Pinpoint the cell where the given text exists, returning its [x, y] midpoint coordinate. 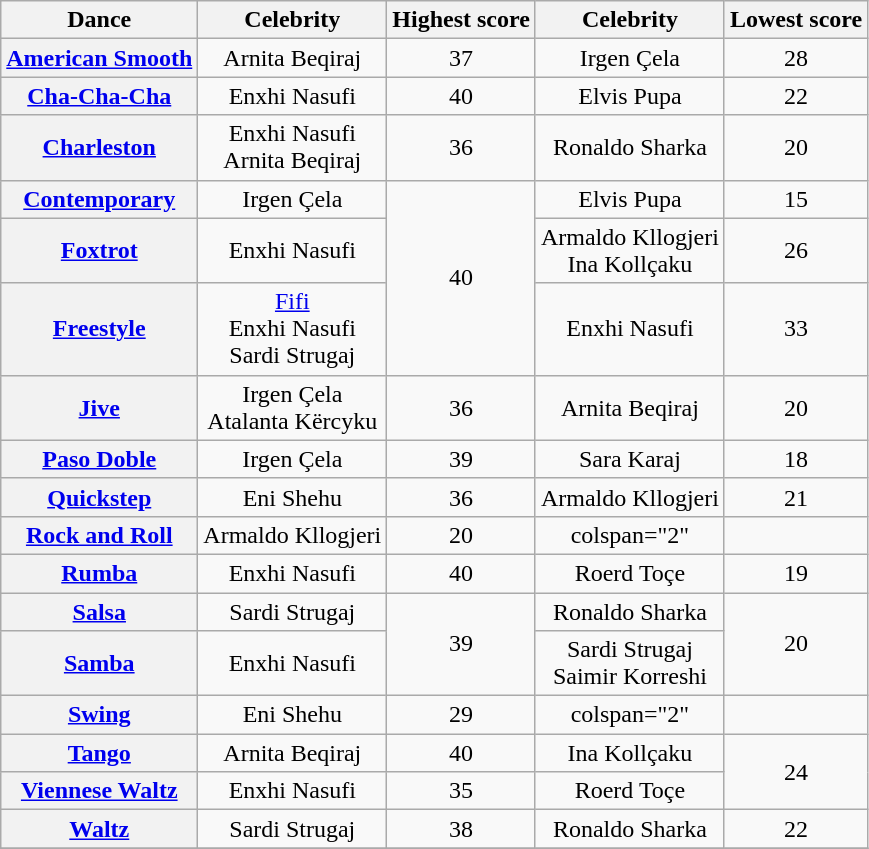
28 [796, 58]
FifiEnxhi NasufiSardi Strugaj [292, 329]
Tango [100, 753]
Paso Doble [100, 459]
Lowest score [796, 20]
19 [796, 573]
Enxhi NasufiArnita Beqiraj [292, 148]
Quickstep [100, 497]
Highest score [462, 20]
Sardi StrugajSaimir Korreshi [630, 664]
38 [462, 829]
Irgen ÇelaAtalanta Kërcyku [292, 408]
33 [796, 329]
Salsa [100, 611]
Dance [100, 20]
Rumba [100, 573]
Foxtrot [100, 250]
Contemporary [100, 199]
Ina Kollçaku [630, 753]
American Smooth [100, 58]
18 [796, 459]
29 [462, 715]
37 [462, 58]
Samba [100, 664]
21 [796, 497]
Sara Karaj [630, 459]
26 [796, 250]
24 [796, 772]
Swing [100, 715]
Armaldo KllogjeriIna Kollçaku [630, 250]
Rock and Roll [100, 535]
35 [462, 791]
Waltz [100, 829]
15 [796, 199]
Cha-Cha-Cha [100, 96]
Jive [100, 408]
Freestyle [100, 329]
Charleston [100, 148]
Viennese Waltz [100, 791]
